Return the (x, y) coordinate for the center point of the cell that contains the specified text.  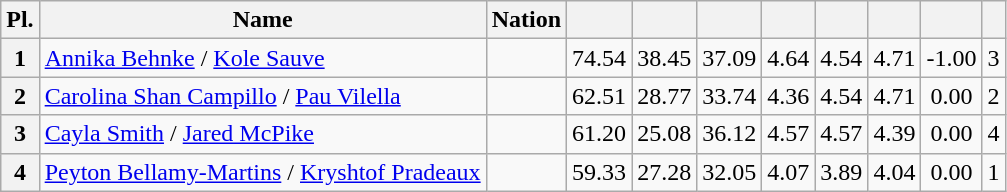
59.33 (600, 172)
27.28 (664, 172)
4.07 (788, 172)
37.09 (730, 58)
Cayla Smith / Jared McPike (262, 134)
38.45 (664, 58)
4.64 (788, 58)
36.12 (730, 134)
Peyton Bellamy-Martins / Kryshtof Pradeaux (262, 172)
Name (262, 20)
74.54 (600, 58)
4.39 (894, 134)
61.20 (600, 134)
62.51 (600, 96)
Nation (526, 20)
25.08 (664, 134)
3.89 (842, 172)
4.36 (788, 96)
Carolina Shan Campillo / Pau Vilella (262, 96)
4.04 (894, 172)
33.74 (730, 96)
32.05 (730, 172)
Annika Behnke / Kole Sauve (262, 58)
28.77 (664, 96)
-1.00 (952, 58)
Pl. (20, 20)
